Scan for the cell matching the given text and deliver its [X, Y] coordinate at center. 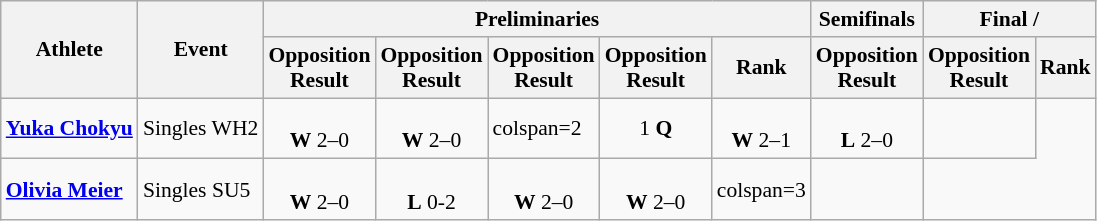
colspan=3 [762, 190]
Olivia Meier [70, 190]
Event [200, 50]
W 2–1 [762, 128]
Singles WH2 [200, 128]
Yuka Chokyu [70, 128]
L 0-2 [431, 190]
Preliminaries [536, 19]
Semifinals [867, 19]
1 Q [656, 128]
Singles SU5 [200, 190]
colspan=2 [544, 128]
L 2–0 [867, 128]
Athlete [70, 50]
Final / [1010, 19]
